Scan for the cell matching the given text and deliver its [X, Y] coordinate at center. 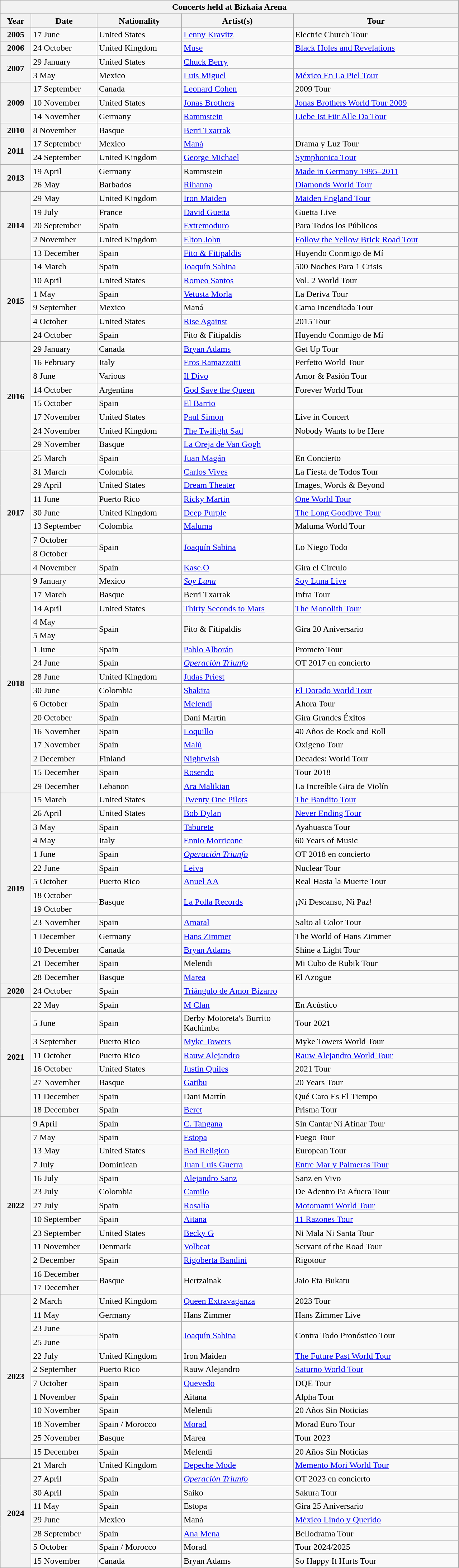
11 October [64, 1055]
7 July [64, 1165]
Various [139, 376]
Gira 25 Aniversario [376, 1506]
Rauw Alejandro World Tour [376, 1055]
Amaral [237, 923]
Carlos Vives [237, 472]
8 June [64, 376]
Memento Mori World Tour [376, 1465]
Pablo Alborán [237, 649]
Maluma [237, 526]
OT 2023 en concierto [376, 1479]
2014 [16, 226]
Concerts held at Bizkaia Arena [229, 7]
France [139, 212]
DQE Tour [376, 1383]
2013 [16, 178]
Sin Cantar Ni Afinar Tour [376, 1124]
En Acústico [376, 1004]
8 November [64, 130]
2020 [16, 991]
México En La Piel Tour [376, 75]
One World Tour [376, 499]
22 June [64, 868]
Eros Ramazzotti [237, 362]
Alpha Tour [376, 1397]
Date [64, 21]
10 April [64, 280]
5 May [64, 636]
Becky G [237, 1233]
2007 [16, 69]
Soy Luna [237, 581]
2015 Tour [376, 321]
9 April [64, 1124]
2023 [16, 1376]
Tour 2021 [376, 1023]
Ayahuasca Tour [376, 827]
24 June [64, 663]
15 October [64, 403]
2011 [16, 150]
Ara Malikian [237, 786]
Chuck Berry [237, 62]
Paul Simon [237, 417]
29 November [64, 444]
Tour 2023 [376, 1438]
Shine a Light Tour [376, 950]
Nobody Wants to be Here [376, 431]
Justin Quiles [237, 1069]
Maiden England Tour [376, 199]
Ennio Morricone [237, 841]
Prometo Tour [376, 649]
Elton John [237, 239]
Mi Cubo de Rubik Tour [376, 963]
Dream Theater [237, 485]
The Long Goodbye Tour [376, 513]
21 December [64, 963]
Queen Extravaganza [237, 1301]
Rigoberta Bandini [237, 1260]
Year [16, 21]
2 September [64, 1369]
De Adentro Pa Afuera Tour [376, 1192]
Lo Niego Todo [376, 547]
Fuego Tour [376, 1137]
Vol. 2 World Tour [376, 280]
Finland [139, 759]
29 December [64, 786]
Twenty One Pilots [237, 799]
20 October [64, 718]
24 September [64, 157]
Denmark [139, 1246]
Black Holes and Revelations [376, 48]
Thirty Seconds to Mars [237, 608]
Jaio Eta Bukatu [376, 1281]
11 December [64, 1096]
Sanz en Vivo [376, 1178]
26 April [64, 813]
OT 2018 en concierto [376, 854]
10 December [64, 950]
Alejandro Sanz [237, 1178]
27 April [64, 1479]
Rosendo [237, 772]
La Oreja de Van Gogh [237, 444]
Derby Motoreta's Burrito Kachimba [237, 1023]
7 May [64, 1137]
Malú [237, 745]
1 November [64, 1397]
500 Noches Para 1 Crisis [376, 267]
2018 [16, 683]
Entre Mar y Palmeras Tour [376, 1165]
The Monolith Tour [376, 608]
28 September [64, 1534]
60 Years of Music [376, 841]
Saiko [237, 1492]
Oxígeno Tour [376, 745]
Qué Caro Es El Tiempo [376, 1096]
Servant of the Road Tour [376, 1246]
Soy Luna Live [376, 581]
Guetta Live [376, 212]
14 March [64, 267]
2 November [64, 239]
2021 Tour [376, 1069]
Taburete [237, 827]
OT 2017 en concierto [376, 663]
21 March [64, 1465]
Bad Religion [237, 1151]
16 February [64, 362]
40 Años de Rock and Roll [376, 731]
Rise Against [237, 321]
23 November [64, 923]
Symphonica Tour [376, 157]
Shakira [237, 690]
Prisma Tour [376, 1110]
18 December [64, 1110]
2016 [16, 396]
Myke Towers World Tour [376, 1041]
Myke Towers [237, 1041]
27 November [64, 1083]
Jonas Brothers [237, 103]
Extremoduro [237, 226]
M Clan [237, 1004]
European Tour [376, 1151]
3 September [64, 1041]
Rosalía [237, 1205]
4 October [64, 321]
22 May [64, 1004]
Images, Words & Beyond [376, 485]
1 December [64, 936]
Leonard Cohen [237, 89]
9 January [64, 581]
Perfetto World Tour [376, 362]
24 November [64, 431]
14 October [64, 389]
En Concierto [376, 458]
Argentina [139, 389]
Hertzainak [237, 1281]
Salto al Color Tour [376, 923]
26 May [64, 185]
Gira 20 Aniversario [376, 629]
Live in Concert [376, 417]
2009 [16, 103]
Morad Euro Tour [376, 1424]
Lenny Kravitz [237, 34]
27 July [64, 1205]
Saturno World Tour [376, 1369]
Volbeat [237, 1246]
Rigotour [376, 1260]
El Dorado World Tour [376, 690]
David Guetta [237, 212]
20 Years Tour [376, 1083]
Vetusta Morla [237, 294]
2024 [16, 1513]
16 December [64, 1274]
Kase.O [237, 567]
17 June [64, 34]
Artist(s) [237, 21]
Ana Mena [237, 1534]
El Azogue [376, 977]
18 October [64, 895]
Nuclear Tour [376, 868]
Made in Germany 1995–2011 [376, 171]
Follow the Yellow Brick Road Tour [376, 239]
15 November [64, 1561]
Juan Magán [237, 458]
Amor & Pasión Tour [376, 376]
Triángulo de Amor Bizarro [237, 991]
28 June [64, 677]
Nightwish [237, 759]
Leiva [237, 868]
10 September [64, 1219]
Judas Priest [237, 677]
Depeche Mode [237, 1465]
2009 Tour [376, 89]
29 June [64, 1520]
Tour [376, 21]
Motomami World Tour [376, 1205]
Rihanna [237, 185]
The Bandito Tour [376, 799]
2010 [16, 130]
Hans Zimmer Live [376, 1315]
Drama y Luz Tour [376, 144]
La Deriva Tour [376, 294]
16 November [64, 731]
23 September [64, 1233]
Never Ending Tour [376, 813]
11 Razones Tour [376, 1219]
¡Ni Descanso, Ni Paz! [376, 902]
Quevedo [237, 1383]
Cama Incendiada Tour [376, 308]
Decades: World Tour [376, 759]
14 April [64, 608]
Camilo [237, 1192]
Barbados [139, 185]
Bob Dylan [237, 813]
Bellodrama Tour [376, 1534]
Il Divo [237, 376]
Jonas Brothers World Tour 2009 [376, 103]
31 March [64, 472]
28 December [64, 977]
2017 [16, 513]
19 July [64, 212]
Deep Purple [237, 513]
22 July [64, 1356]
So Happy It Hurts Tour [376, 1561]
19 April [64, 171]
Lebanon [139, 786]
2015 [16, 301]
Infra Tour [376, 594]
Gira Grandes Éxitos [376, 718]
25 November [64, 1438]
La Fiesta de Todos Tour [376, 472]
Dominican [139, 1165]
2006 [16, 48]
México Lindo y Querido [376, 1520]
29 April [64, 485]
4 November [64, 567]
23 June [64, 1329]
Contra Todo Pronóstico Tour [376, 1335]
16 July [64, 1178]
25 March [64, 458]
Ni Mala Ni Santa Tour [376, 1233]
6 October [64, 704]
11 June [64, 499]
2019 [16, 888]
El Barrio [237, 403]
Luis Miguel [237, 75]
11 November [64, 1246]
Anuel AA [237, 882]
Sakura Tour [376, 1492]
8 October [64, 554]
18 November [64, 1424]
George Michael [237, 157]
13 May [64, 1151]
2023 Tour [376, 1301]
Gira el Círculo [376, 567]
15 March [64, 799]
God Save the Queen [237, 389]
23 July [64, 1192]
Muse [237, 48]
Ricky Martin [237, 499]
1 May [64, 294]
9 September [64, 308]
Tour 2018 [376, 772]
14 November [64, 116]
29 May [64, 199]
Electric Church Tour [376, 34]
30 April [64, 1492]
La Polla Records [237, 902]
The Twilight Sad [237, 431]
Loquillo [237, 731]
C. Tangana [237, 1124]
Diamonds World Tour [376, 185]
17 March [64, 594]
Get Up Tour [376, 349]
Real Hasta la Muerte Tour [376, 882]
20 September [64, 226]
Ahora Tour [376, 704]
The World of Hans Zimmer [376, 936]
16 October [64, 1069]
The Future Past World Tour [376, 1356]
Maluma World Tour [376, 526]
Forever World Tour [376, 389]
Para Todos los Públicos [376, 226]
Juan Luis Guerra [237, 1165]
Liebe Ist Für Alle Da Tour [376, 116]
2 March [64, 1301]
5 June [64, 1023]
2005 [16, 34]
25 June [64, 1342]
2022 [16, 1205]
La Increíble Gira de Violín [376, 786]
13 December [64, 253]
19 October [64, 909]
Gatibu [237, 1083]
Tour 2024/2025 [376, 1547]
13 September [64, 526]
Beret [237, 1110]
Romeo Santos [237, 280]
17 December [64, 1288]
2021 [16, 1057]
Nationality [139, 21]
